Search for the cell housing the specified text and yield its (X, Y) center coordinate. 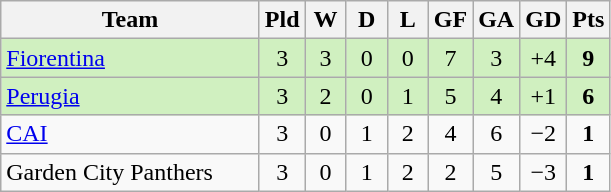
9 (588, 58)
GD (544, 20)
CAI (130, 134)
Pts (588, 20)
−3 (544, 172)
+4 (544, 58)
Fiorentina (130, 58)
−2 (544, 134)
W (326, 20)
GF (450, 20)
+1 (544, 96)
L (408, 20)
D (366, 20)
Pld (282, 20)
GA (496, 20)
Perugia (130, 96)
7 (450, 58)
Garden City Panthers (130, 172)
Team (130, 20)
